Extract the [x, y] coordinate from the center of the cell holding the provided text.  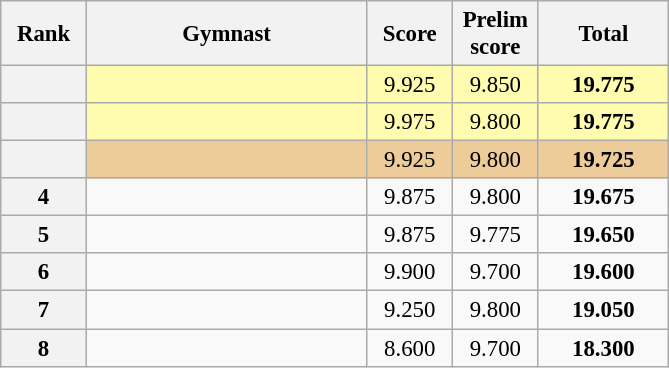
19.725 [604, 160]
7 [44, 310]
Rank [44, 34]
Prelim score [496, 34]
Total [604, 34]
9.250 [410, 310]
19.675 [604, 197]
9.850 [496, 85]
6 [44, 273]
9.900 [410, 273]
5 [44, 235]
8.600 [410, 348]
8 [44, 348]
Score [410, 34]
19.600 [604, 273]
19.650 [604, 235]
9.975 [410, 122]
19.050 [604, 310]
4 [44, 197]
9.775 [496, 235]
Gymnast [226, 34]
18.300 [604, 348]
